Identify which cell holds the provided text, then report its (x, y) central coordinate. 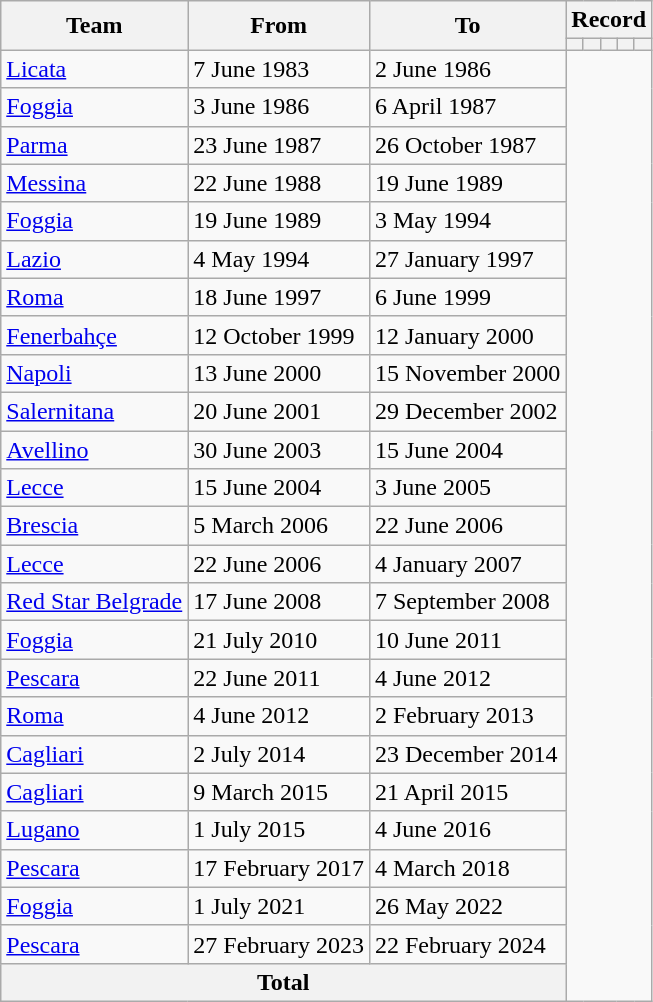
9 March 2015 (279, 792)
4 March 2018 (467, 868)
2 February 2013 (467, 716)
10 June 2011 (467, 640)
4 January 2007 (467, 564)
5 March 2006 (279, 526)
To (467, 26)
4 June 2016 (467, 830)
23 June 1987 (279, 145)
27 January 1997 (467, 259)
6 June 1999 (467, 297)
21 July 2010 (279, 640)
20 June 2001 (279, 411)
Lazio (94, 259)
3 May 1994 (467, 221)
3 June 1986 (279, 107)
Total (284, 982)
Salernitana (94, 411)
18 June 1997 (279, 297)
3 June 2005 (467, 488)
26 May 2022 (467, 906)
2 July 2014 (279, 754)
Licata (94, 69)
From (279, 26)
12 October 1999 (279, 335)
1 July 2021 (279, 906)
Record (609, 20)
12 January 2000 (467, 335)
13 June 2000 (279, 373)
23 December 2014 (467, 754)
6 April 1987 (467, 107)
Lugano (94, 830)
Team (94, 26)
Brescia (94, 526)
2 June 1986 (467, 69)
7 September 2008 (467, 602)
Messina (94, 183)
22 June 1988 (279, 183)
30 June 2003 (279, 449)
Fenerbahçe (94, 335)
7 June 1983 (279, 69)
21 April 2015 (467, 792)
Parma (94, 145)
29 December 2002 (467, 411)
Avellino (94, 449)
Red Star Belgrade (94, 602)
17 June 2008 (279, 602)
15 November 2000 (467, 373)
27 February 2023 (279, 944)
17 February 2017 (279, 868)
4 May 1994 (279, 259)
22 February 2024 (467, 944)
1 July 2015 (279, 830)
26 October 1987 (467, 145)
Napoli (94, 373)
22 June 2011 (279, 678)
